Scan for the cell matching the given text and deliver its [X, Y] coordinate at center. 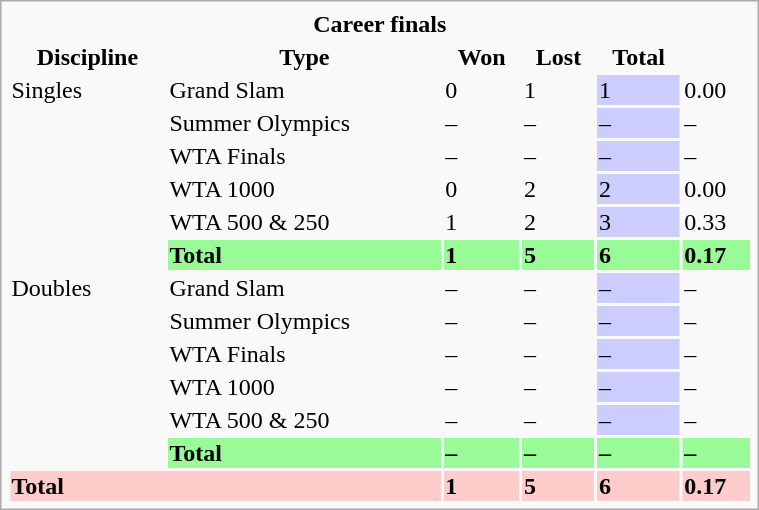
Doubles [88, 370]
Type [304, 57]
Career finals [380, 24]
Singles [88, 172]
Discipline [88, 57]
3 [638, 222]
Lost [559, 57]
0.33 [716, 222]
Won [482, 57]
